From the cell containing the given text, extract its center point as (x, y) coordinate. 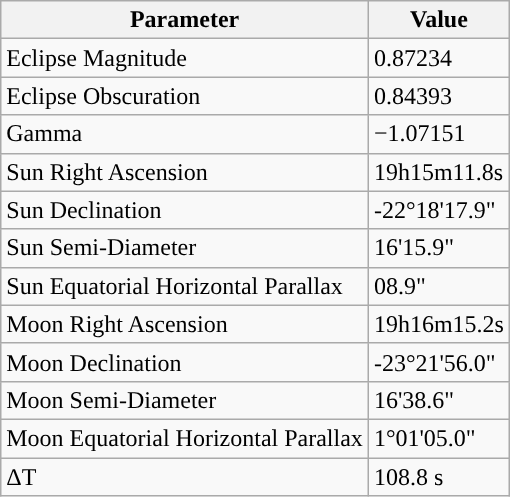
Eclipse Magnitude (185, 58)
08.9" (438, 286)
0.84393 (438, 96)
Gamma (185, 134)
-23°21'56.0" (438, 362)
Parameter (185, 20)
1°01'05.0" (438, 438)
Sun Declination (185, 210)
Moon Declination (185, 362)
19h16m15.2s (438, 324)
108.8 s (438, 477)
−1.07151 (438, 134)
-22°18'17.9" (438, 210)
16'15.9" (438, 248)
Moon Right Ascension (185, 324)
Moon Semi-Diameter (185, 400)
ΔT (185, 477)
19h15m11.8s (438, 172)
Sun Equatorial Horizontal Parallax (185, 286)
Value (438, 20)
Eclipse Obscuration (185, 96)
0.87234 (438, 58)
Sun Semi-Diameter (185, 248)
16'38.6" (438, 400)
Moon Equatorial Horizontal Parallax (185, 438)
Sun Right Ascension (185, 172)
